For the text-containing cell, return its midpoint in (x, y) coordinate format. 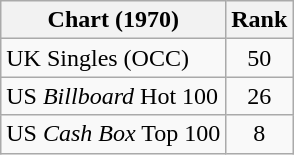
50 (260, 58)
Rank (260, 20)
UK Singles (OCC) (114, 58)
US Billboard Hot 100 (114, 96)
Chart (1970) (114, 20)
8 (260, 134)
26 (260, 96)
US Cash Box Top 100 (114, 134)
